For the text-containing cell, return its midpoint in [X, Y] coordinate format. 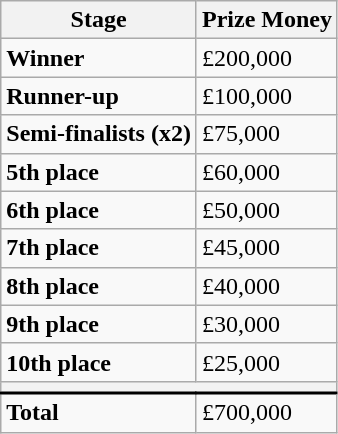
£30,000 [266, 324]
10th place [99, 362]
£25,000 [266, 362]
£60,000 [266, 172]
£40,000 [266, 286]
£100,000 [266, 96]
5th place [99, 172]
£75,000 [266, 134]
Winner [99, 58]
Semi-finalists (x2) [99, 134]
Total [99, 412]
Runner-up [99, 96]
8th place [99, 286]
£700,000 [266, 412]
7th place [99, 248]
Stage [99, 20]
£50,000 [266, 210]
£200,000 [266, 58]
Prize Money [266, 20]
6th place [99, 210]
9th place [99, 324]
£45,000 [266, 248]
